Pinpoint the cell where the given text exists, returning its [x, y] midpoint coordinate. 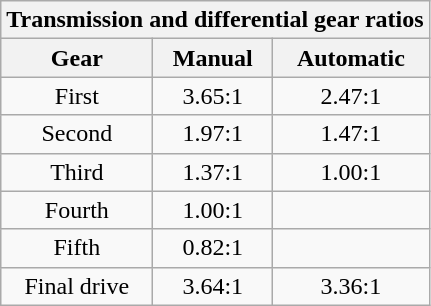
Third [77, 172]
First [77, 96]
3.64:1 [213, 286]
3.65:1 [213, 96]
Second [77, 134]
1.47:1 [352, 134]
Automatic [352, 58]
Transmission and differential gear ratios [215, 20]
2.47:1 [352, 96]
1.97:1 [213, 134]
Fifth [77, 248]
Final drive [77, 286]
Manual [213, 58]
Fourth [77, 210]
0.82:1 [213, 248]
3.36:1 [352, 286]
1.37:1 [213, 172]
Gear [77, 58]
